Identify which cell holds the provided text, then report its (X, Y) central coordinate. 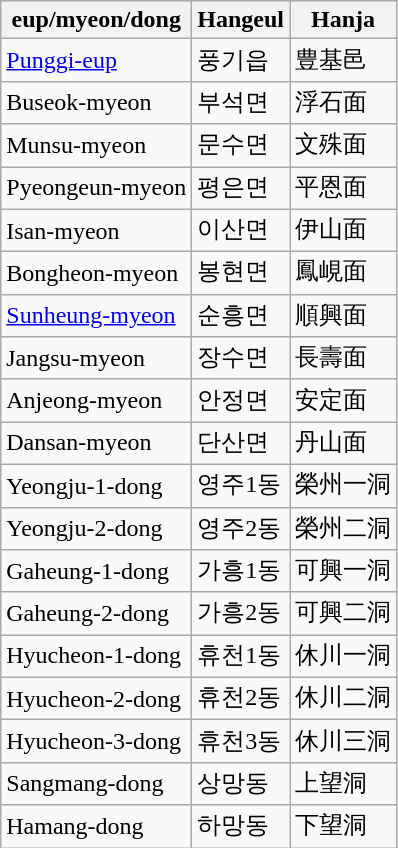
Yeongju-1-dong (96, 486)
休川一洞 (344, 656)
영주1동 (241, 486)
Hyucheon-2-dong (96, 698)
伊山面 (344, 230)
가흥1동 (241, 572)
휴천1동 (241, 656)
可興一洞 (344, 572)
Buseok-myeon (96, 102)
Hyucheon-1-dong (96, 656)
휴천2동 (241, 698)
榮州一洞 (344, 486)
상망동 (241, 784)
Hyucheon-3-dong (96, 742)
Anjeong-myeon (96, 400)
Gaheung-2-dong (96, 614)
평은면 (241, 188)
풍기읍 (241, 60)
丹山面 (344, 444)
Hangeul (241, 20)
Sangmang-dong (96, 784)
이산면 (241, 230)
Hanja (344, 20)
豊基邑 (344, 60)
下望洞 (344, 826)
문수면 (241, 146)
순흥면 (241, 316)
安定面 (344, 400)
Yeongju-2-dong (96, 528)
봉현면 (241, 274)
上望洞 (344, 784)
하망동 (241, 826)
Dansan-myeon (96, 444)
안정면 (241, 400)
Bongheon-myeon (96, 274)
休川二洞 (344, 698)
Isan-myeon (96, 230)
영주2동 (241, 528)
Jangsu-myeon (96, 358)
可興二洞 (344, 614)
順興面 (344, 316)
휴천3동 (241, 742)
부석면 (241, 102)
Munsu-myeon (96, 146)
장수면 (241, 358)
榮州二洞 (344, 528)
단산면 (241, 444)
浮石面 (344, 102)
長壽面 (344, 358)
Punggi-eup (96, 60)
Sunheung-myeon (96, 316)
Gaheung-1-dong (96, 572)
文殊面 (344, 146)
平恩面 (344, 188)
Hamang-dong (96, 826)
eup/myeon/dong (96, 20)
鳳峴面 (344, 274)
가흥2동 (241, 614)
Pyeongeun-myeon (96, 188)
休川三洞 (344, 742)
